Determine the [X, Y] coordinate at the center of the cell enclosing the given text.  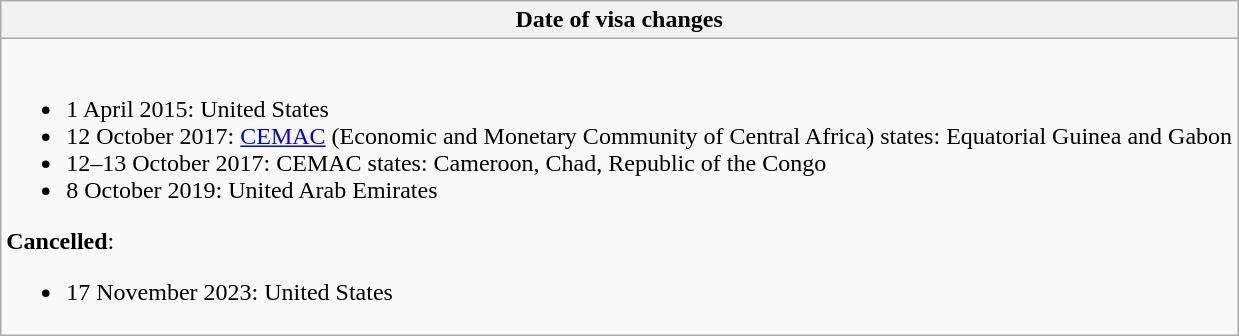
Date of visa changes [620, 20]
